Output the [X, Y] coordinate of the center of the cell containing the given text.  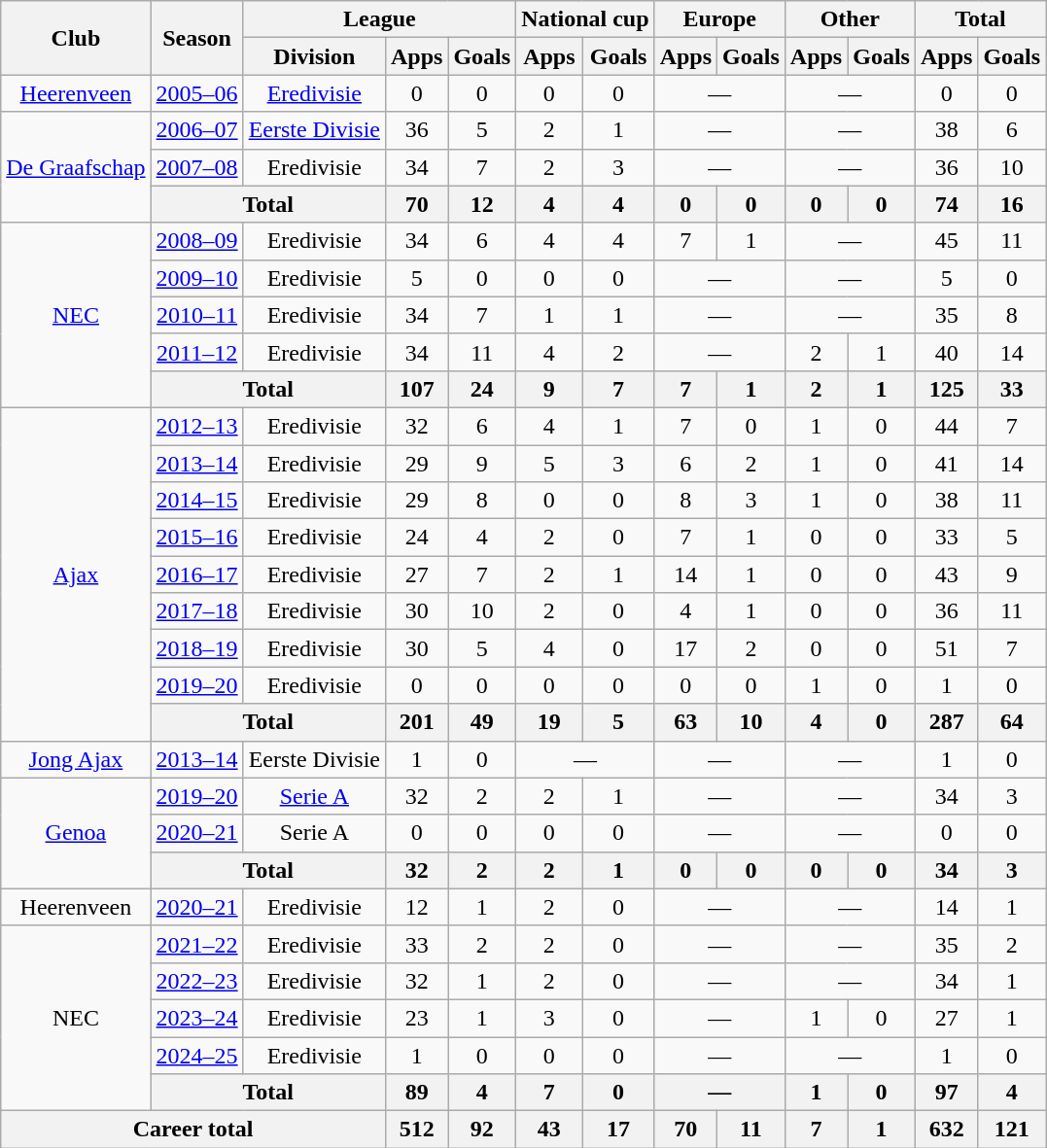
2006–07 [196, 130]
De Graafschap [76, 167]
201 [416, 722]
41 [946, 464]
107 [416, 389]
92 [482, 1130]
Europe [719, 19]
19 [549, 722]
89 [416, 1093]
63 [685, 722]
23 [416, 1018]
287 [946, 722]
2022–23 [196, 981]
Other [850, 19]
49 [482, 722]
121 [1012, 1130]
Season [196, 38]
40 [946, 352]
Division [314, 56]
16 [1012, 204]
632 [946, 1130]
74 [946, 204]
97 [946, 1093]
2018–19 [196, 648]
Jong Ajax [76, 759]
Genoa [76, 833]
64 [1012, 722]
2012–13 [196, 426]
2010–11 [196, 315]
Ajax [76, 574]
2014–15 [196, 501]
125 [946, 389]
2007–08 [196, 167]
2023–24 [196, 1018]
2005–06 [196, 93]
2017–18 [196, 611]
League [379, 19]
51 [946, 648]
512 [416, 1130]
2016–17 [196, 574]
Career total [193, 1130]
Club [76, 38]
2008–09 [196, 241]
2024–25 [196, 1055]
2021–22 [196, 944]
2015–16 [196, 538]
45 [946, 241]
2011–12 [196, 352]
National cup [585, 19]
2009–10 [196, 278]
44 [946, 426]
